For the text-containing cell, return its midpoint in [X, Y] coordinate format. 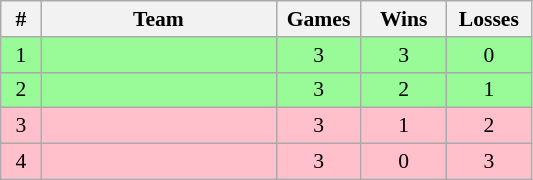
Games [318, 19]
4 [21, 162]
Team [158, 19]
Losses [488, 19]
# [21, 19]
Wins [404, 19]
